Locate the cell with the specified text and output its (x, y) center coordinate. 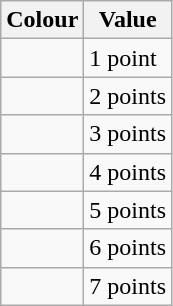
2 points (128, 96)
5 points (128, 210)
Colour (42, 20)
7 points (128, 286)
1 point (128, 58)
Value (128, 20)
3 points (128, 134)
4 points (128, 172)
6 points (128, 248)
